Return [x, y] of the center of cell containing provided text 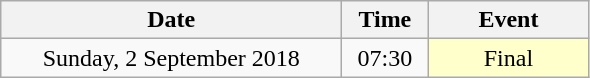
07:30 [385, 58]
Event [508, 20]
Final [508, 58]
Date [172, 20]
Sunday, 2 September 2018 [172, 58]
Time [385, 20]
